Output the [x, y] coordinate of the center of the cell containing the given text.  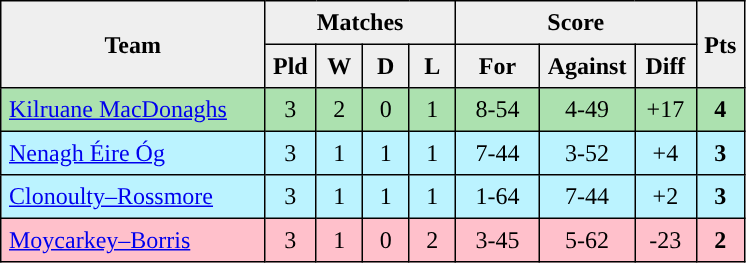
+17 [666, 110]
8-54 [497, 110]
For [497, 66]
Diff [666, 66]
Nenagh Éire Óg [133, 153]
D [385, 66]
4-49 [586, 110]
Pld [290, 66]
1-64 [497, 197]
3-45 [497, 240]
-23 [666, 240]
Clonoulty–Rossmore [133, 197]
Kilruane MacDonaghs [133, 110]
+4 [666, 153]
Moycarkey–Borris [133, 240]
Matches [360, 23]
4 [720, 110]
Score [576, 23]
Team [133, 44]
Against [586, 66]
+2 [666, 197]
5-62 [586, 240]
3-52 [586, 153]
W [339, 66]
Pts [720, 44]
L [432, 66]
